Return the [x, y] coordinate for the center point of the cell that contains the specified text.  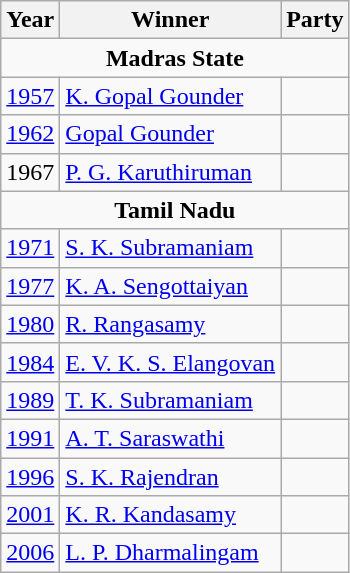
K. A. Sengottaiyan [170, 286]
Winner [170, 20]
1989 [30, 400]
Madras State [175, 58]
1971 [30, 248]
1984 [30, 362]
L. P. Dharmalingam [170, 553]
1996 [30, 477]
Year [30, 20]
S. K. Subramaniam [170, 248]
E. V. K. S. Elangovan [170, 362]
P. G. Karuthiruman [170, 172]
S. K. Rajendran [170, 477]
Gopal Gounder [170, 134]
1962 [30, 134]
1991 [30, 438]
A. T. Saraswathi [170, 438]
K. R. Kandasamy [170, 515]
T. K. Subramaniam [170, 400]
Party [315, 20]
1957 [30, 96]
R. Rangasamy [170, 324]
2001 [30, 515]
2006 [30, 553]
1980 [30, 324]
1977 [30, 286]
K. Gopal Gounder [170, 96]
Tamil Nadu [175, 210]
1967 [30, 172]
